Scan for the cell matching the given text and deliver its [x, y] coordinate at center. 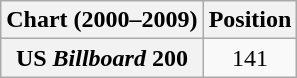
Position [250, 20]
Chart (2000–2009) [102, 20]
141 [250, 58]
US Billboard 200 [102, 58]
